Find where the given text appears and provide that cell's center as [x, y] coordinate. 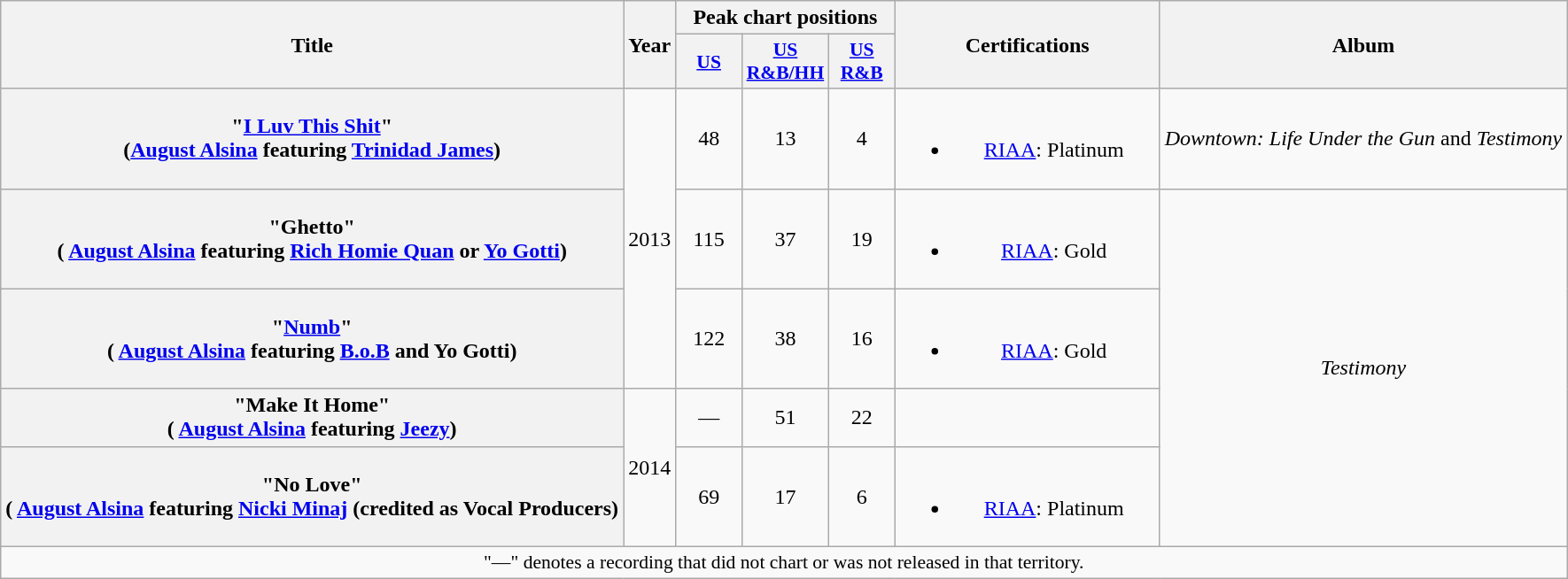
22 [861, 418]
17 [786, 496]
6 [861, 496]
"I Luv This Shit" (August Alsina featuring Trinidad James) [312, 138]
13 [786, 138]
38 [786, 338]
"Ghetto" ( August Alsina featuring Rich Homie Quan or Yo Gotti) [312, 239]
— [709, 418]
4 [861, 138]
19 [861, 239]
16 [861, 338]
Peak chart positions [786, 18]
122 [709, 338]
Testimony [1363, 367]
US R&B [861, 62]
69 [709, 496]
2014 [650, 467]
Album [1363, 44]
48 [709, 138]
37 [786, 239]
"No Love" ( August Alsina featuring Nicki Minaj (credited as Vocal Producers) [312, 496]
US R&B/HH [786, 62]
115 [709, 239]
Certifications [1028, 44]
Title [312, 44]
US [709, 62]
2013 [650, 239]
"Make It Home" ( August Alsina featuring Jeezy) [312, 418]
51 [786, 418]
"Numb" ( August Alsina featuring B.o.B and Yo Gotti) [312, 338]
"—" denotes a recording that did not chart or was not released in that territory. [784, 562]
Year [650, 44]
Downtown: Life Under the Gun and Testimony [1363, 138]
